Extract the (X, Y) coordinate from the center of the cell holding the provided text.  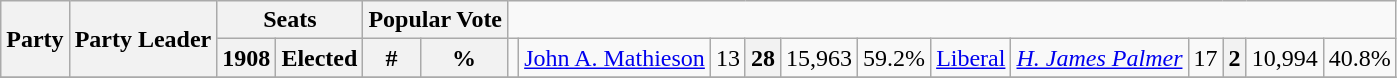
17 (1206, 58)
% (464, 58)
10,994 (1284, 58)
# (392, 58)
13 (728, 58)
Party Leader (143, 39)
28 (762, 58)
Popular Vote (436, 20)
Liberal (971, 58)
59.2% (894, 58)
H. James Palmer (1100, 58)
1908 (246, 58)
40.8% (1360, 58)
Party (35, 39)
2 (1234, 58)
Elected (320, 58)
15,963 (818, 58)
Seats (290, 20)
John A. Mathieson (615, 58)
